Return the [x, y] coordinate for the center point of the cell that contains the specified text.  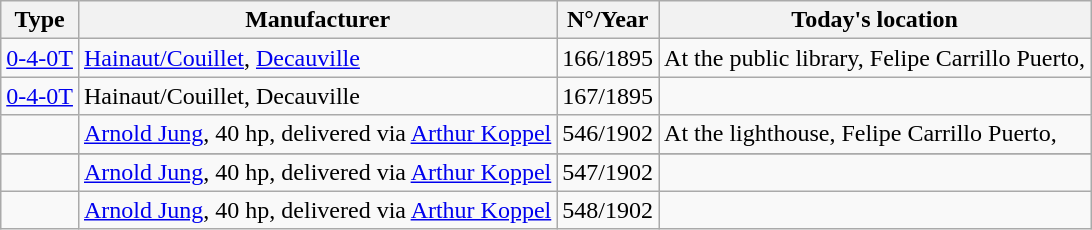
167/1895 [608, 96]
At the public library, Felipe Carrillo Puerto, [875, 58]
Today's location [875, 20]
N°/Year [608, 20]
Manufacturer [317, 20]
166/1895 [608, 58]
548/1902 [608, 210]
547/1902 [608, 172]
Type [40, 20]
At the lighthouse, Felipe Carrillo Puerto, [875, 134]
546/1902 [608, 134]
